Output the (X, Y) coordinate of the center of the cell containing the given text.  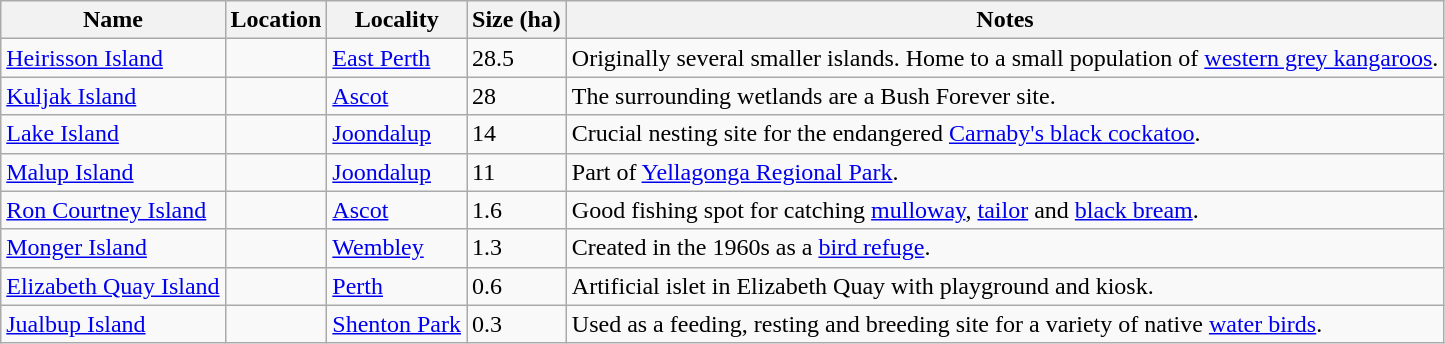
Crucial nesting site for the endangered Carnaby's black cockatoo. (1005, 134)
1.3 (517, 248)
Originally several smaller islands. Home to a small population of western grey kangaroos. (1005, 58)
Jualbup Island (113, 324)
Lake Island (113, 134)
28.5 (517, 58)
14 (517, 134)
Ron Courtney Island (113, 210)
Perth (397, 286)
The surrounding wetlands are a Bush Forever site. (1005, 96)
Artificial islet in Elizabeth Quay with playground and kiosk. (1005, 286)
11 (517, 172)
Notes (1005, 20)
Kuljak Island (113, 96)
28 (517, 96)
0.3 (517, 324)
Created in the 1960s as a bird refuge. (1005, 248)
Good fishing spot for catching mulloway, tailor and black bream. (1005, 210)
Name (113, 20)
0.6 (517, 286)
East Perth (397, 58)
Elizabeth Quay Island (113, 286)
Part of Yellagonga Regional Park. (1005, 172)
1.6 (517, 210)
Locality (397, 20)
Wembley (397, 248)
Heirisson Island (113, 58)
Shenton Park (397, 324)
Malup Island (113, 172)
Used as a feeding, resting and breeding site for a variety of native water birds. (1005, 324)
Monger Island (113, 248)
Location (276, 20)
Size (ha) (517, 20)
